Detect which cell encompasses the target text, then output its (x, y) center coordinate. 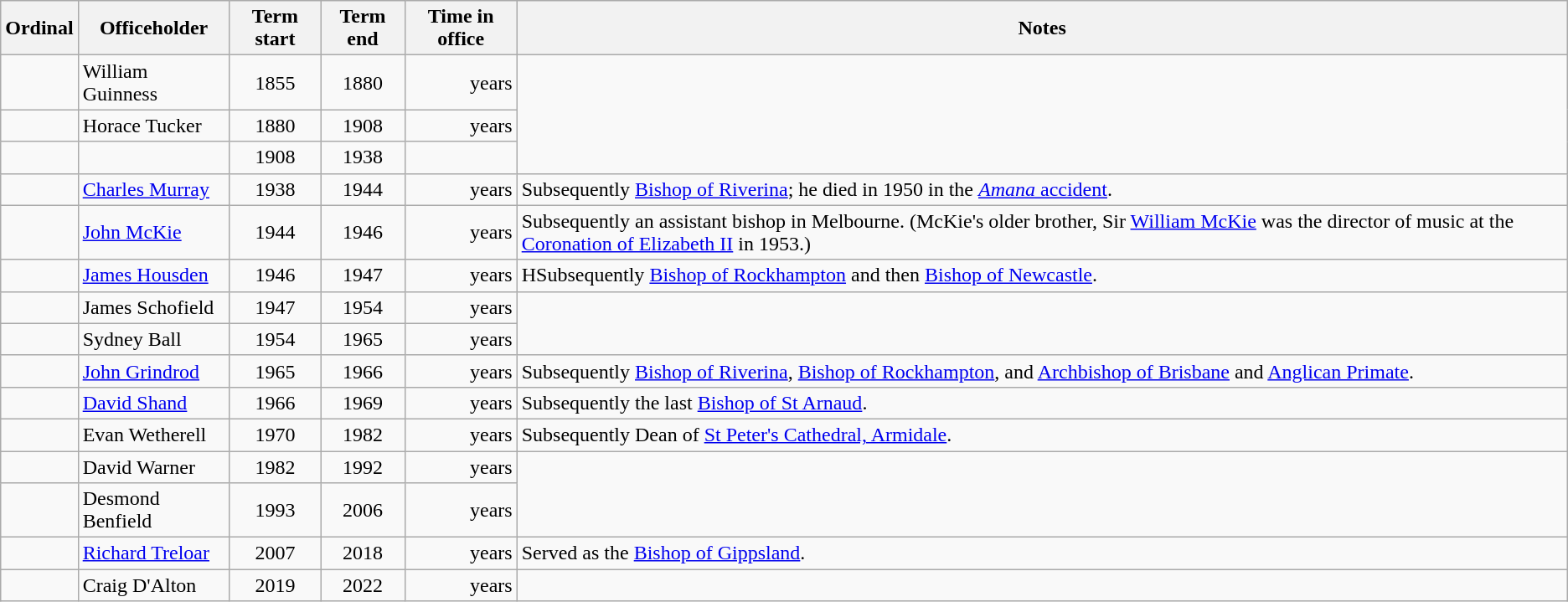
Subsequently Bishop of Riverina, Bishop of Rockhampton, and Archbishop of Brisbane and Anglican Primate. (1042, 371)
Richard Treloar (154, 553)
James Housden (154, 275)
Subsequently Bishop of Riverina; he died in 1950 in the Amana accident. (1042, 189)
John Grindrod (154, 371)
1970 (275, 435)
David Shand (154, 403)
Term end (363, 28)
1992 (363, 466)
Charles Murray (154, 189)
HSubsequently Bishop of Rockhampton and then Bishop of Newcastle. (1042, 275)
Served as the Bishop of Gippsland. (1042, 553)
Desmond Benfield (154, 511)
Notes (1042, 28)
Ordinal (39, 28)
2006 (363, 511)
1993 (275, 511)
Sydney Ball (154, 339)
William Guinness (154, 82)
1855 (275, 82)
Time in office (461, 28)
John McKie (154, 233)
2018 (363, 553)
Evan Wetherell (154, 435)
David Warner (154, 466)
Subsequently Dean of St Peter's Cathedral, Armidale. (1042, 435)
1969 (363, 403)
2022 (363, 585)
James Schofield (154, 307)
2007 (275, 553)
Craig D'Alton (154, 585)
Subsequently the last Bishop of St Arnaud. (1042, 403)
2019 (275, 585)
Term start (275, 28)
Officeholder (154, 28)
Horace Tucker (154, 126)
